Return [x, y] of the center of cell containing provided text 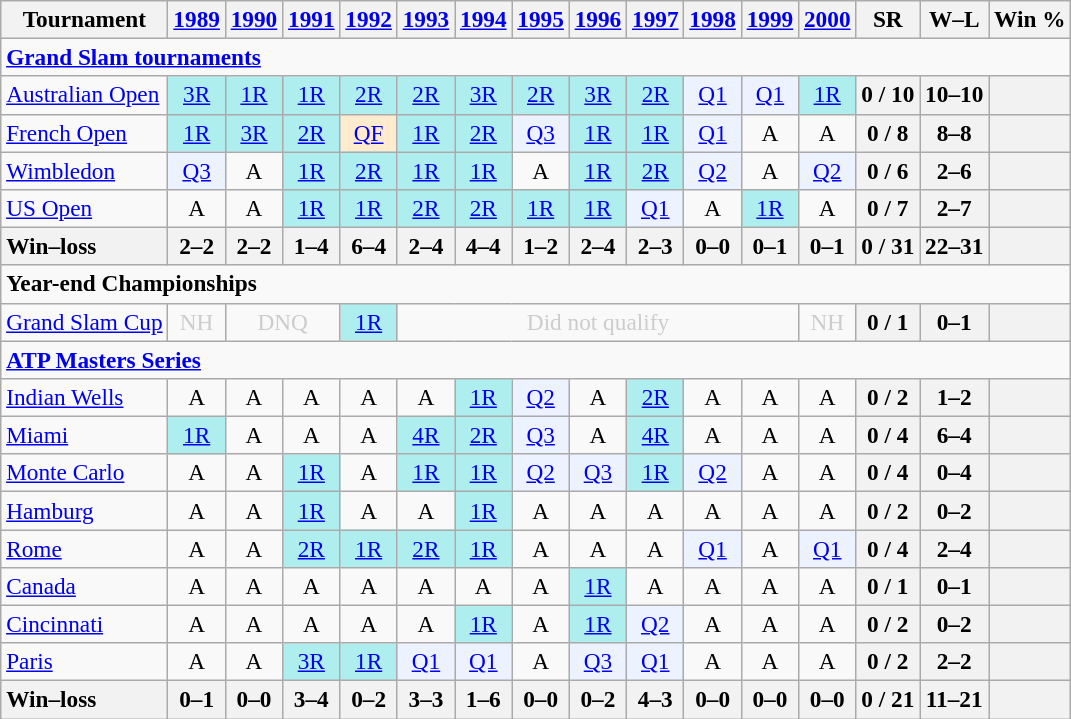
2–7 [954, 208]
3–3 [426, 699]
1–4 [312, 246]
10–10 [954, 95]
Monte Carlo [84, 473]
Indian Wells [84, 397]
US Open [84, 208]
0 / 6 [888, 170]
0 / 8 [888, 133]
French Open [84, 133]
4–4 [484, 246]
1991 [312, 19]
11–21 [954, 699]
Miami [84, 435]
Wimbledon [84, 170]
1989 [196, 19]
1990 [254, 19]
4–3 [656, 699]
1998 [712, 19]
Grand Slam tournaments [536, 57]
Tournament [84, 19]
22–31 [954, 246]
W–L [954, 19]
Year-end Championships [536, 284]
0 / 21 [888, 699]
Win % [1030, 19]
DNQ [282, 322]
1997 [656, 19]
2000 [828, 19]
0 / 31 [888, 246]
3–4 [312, 699]
1992 [368, 19]
1996 [598, 19]
2–3 [656, 246]
Grand Slam Cup [84, 322]
1994 [484, 19]
0–4 [954, 473]
1995 [540, 19]
1993 [426, 19]
1–6 [484, 699]
Did not qualify [598, 322]
Hamburg [84, 510]
0 / 7 [888, 208]
Rome [84, 548]
ATP Masters Series [536, 359]
1999 [770, 19]
8–8 [954, 133]
0 / 10 [888, 95]
Canada [84, 586]
Australian Open [84, 95]
SR [888, 19]
QF [368, 133]
2–6 [954, 170]
Paris [84, 662]
Cincinnati [84, 624]
